From the cell containing the given text, extract its center point as [x, y] coordinate. 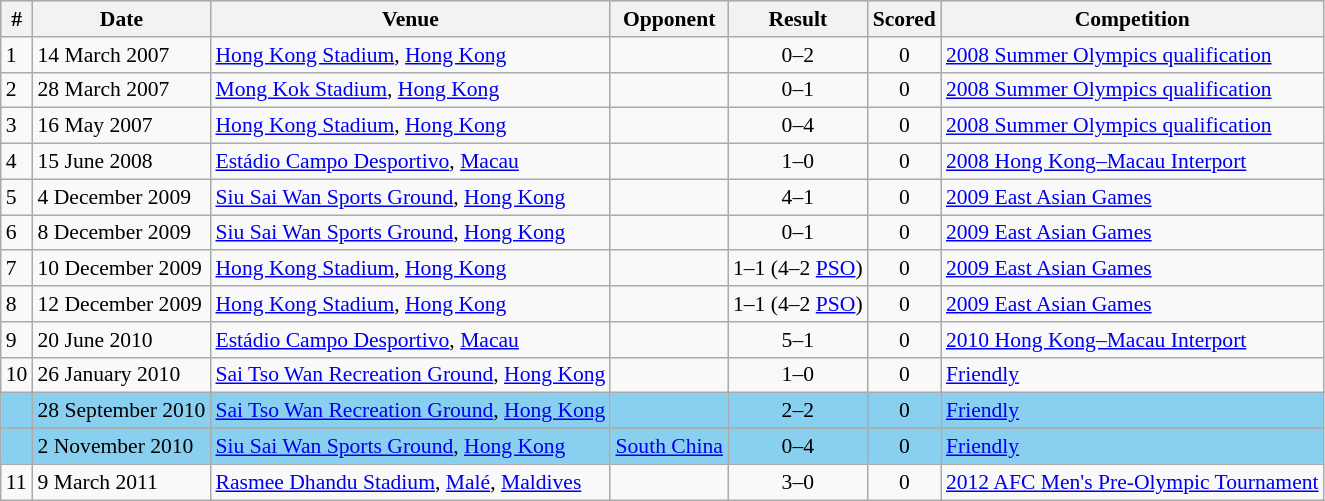
Venue [410, 19]
10 December 2009 [121, 269]
0–2 [798, 55]
5 [17, 197]
2 November 2010 [121, 447]
4–1 [798, 197]
South China [668, 447]
26 January 2010 [121, 375]
4 [17, 162]
Rasmee Dhandu Stadium, Malé, Maldives [410, 482]
3–0 [798, 482]
2012 AFC Men's Pre-Olympic Tournament [1132, 482]
14 March 2007 [121, 55]
6 [17, 233]
8 December 2009 [121, 233]
5–1 [798, 340]
Scored [904, 19]
7 [17, 269]
12 December 2009 [121, 304]
8 [17, 304]
10 [17, 375]
3 [17, 126]
4 December 2009 [121, 197]
11 [17, 482]
Opponent [668, 19]
20 June 2010 [121, 340]
Mong Kok Stadium, Hong Kong [410, 90]
15 June 2008 [121, 162]
Date [121, 19]
1 [17, 55]
2008 Hong Kong–Macau Interport [1132, 162]
Result [798, 19]
2 [17, 90]
28 September 2010 [121, 411]
9 [17, 340]
16 May 2007 [121, 126]
9 March 2011 [121, 482]
2010 Hong Kong–Macau Interport [1132, 340]
2–2 [798, 411]
28 March 2007 [121, 90]
Competition [1132, 19]
# [17, 19]
